Locate the cell with the specified text and output its (x, y) center coordinate. 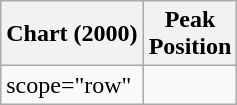
scope="row" (72, 85)
PeakPosition (190, 34)
Chart (2000) (72, 34)
